Extract the (X, Y) coordinate from the center of the cell holding the provided text.  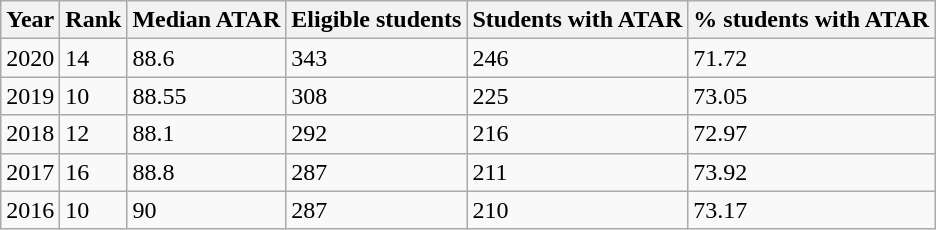
2018 (30, 134)
343 (376, 58)
246 (578, 58)
211 (578, 172)
216 (578, 134)
2017 (30, 172)
292 (376, 134)
Students with ATAR (578, 20)
88.6 (206, 58)
90 (206, 210)
14 (94, 58)
210 (578, 210)
Eligible students (376, 20)
% students with ATAR (812, 20)
12 (94, 134)
73.92 (812, 172)
88.8 (206, 172)
88.55 (206, 96)
16 (94, 172)
73.17 (812, 210)
73.05 (812, 96)
88.1 (206, 134)
71.72 (812, 58)
2020 (30, 58)
Median ATAR (206, 20)
225 (578, 96)
Year (30, 20)
72.97 (812, 134)
2016 (30, 210)
Rank (94, 20)
308 (376, 96)
2019 (30, 96)
